Capture the cell that displays the provided text and extract its [X, Y] central coordinate. 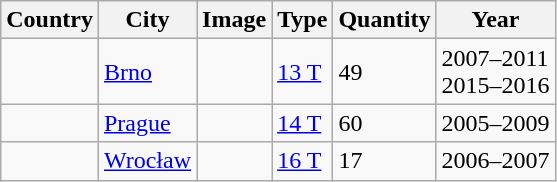
16 T [302, 161]
60 [384, 123]
Type [302, 20]
14 T [302, 123]
City [147, 20]
13 T [302, 72]
49 [384, 72]
Quantity [384, 20]
17 [384, 161]
2005–2009 [496, 123]
Year [496, 20]
Brno [147, 72]
Wrocław [147, 161]
Image [234, 20]
Prague [147, 123]
2006–2007 [496, 161]
2007–2011 2015–2016 [496, 72]
Country [50, 20]
